Extract the (X, Y) coordinate from the center of the cell holding the provided text.  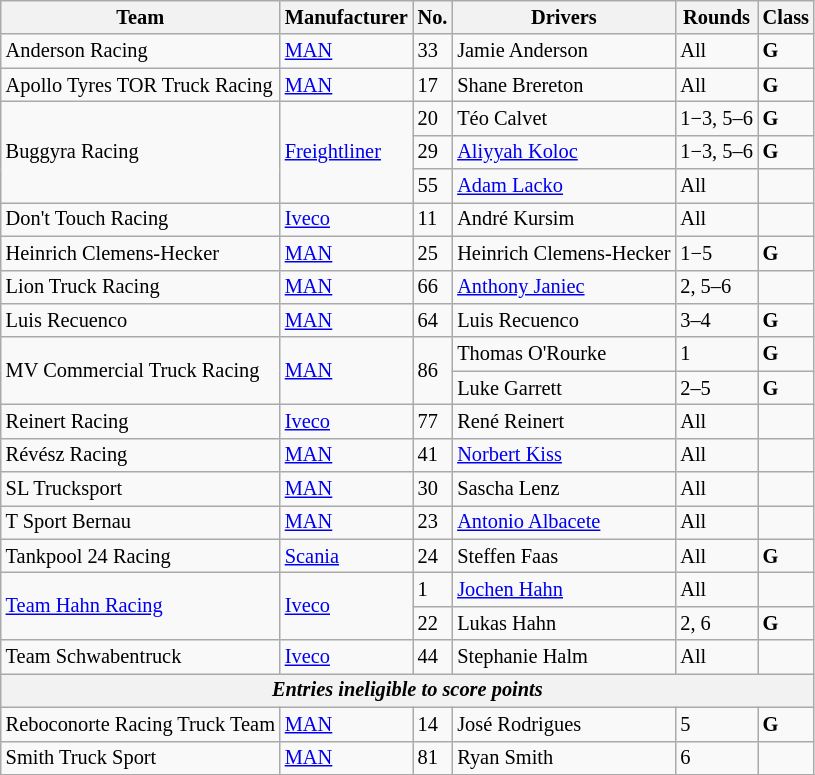
No. (433, 17)
Rounds (716, 17)
Smith Truck Sport (140, 758)
Lukas Hahn (564, 623)
77 (433, 421)
Antonio Albacete (564, 522)
55 (433, 186)
Jamie Anderson (564, 51)
Ryan Smith (564, 758)
17 (433, 85)
Lion Truck Racing (140, 287)
Tankpool 24 Racing (140, 556)
Reinert Racing (140, 421)
Team (140, 17)
Anderson Racing (140, 51)
41 (433, 455)
Buggyra Racing (140, 152)
44 (433, 657)
64 (433, 320)
3–4 (716, 320)
30 (433, 489)
Manufacturer (346, 17)
2, 6 (716, 623)
Luke Garrett (564, 388)
Steffen Faas (564, 556)
Entries ineligible to score points (408, 690)
5 (716, 724)
José Rodrigues (564, 724)
Apollo Tyres TOR Truck Racing (140, 85)
2–5 (716, 388)
Shane Brereton (564, 85)
Reboconorte Racing Truck Team (140, 724)
2, 5–6 (716, 287)
Adam Lacko (564, 186)
20 (433, 118)
Team Schwabentruck (140, 657)
14 (433, 724)
25 (433, 253)
René Reinert (564, 421)
Aliyyah Koloc (564, 152)
Stephanie Halm (564, 657)
Téo Calvet (564, 118)
Révész Racing (140, 455)
Drivers (564, 17)
Norbert Kiss (564, 455)
6 (716, 758)
André Kursim (564, 219)
Freightliner (346, 152)
86 (433, 370)
81 (433, 758)
33 (433, 51)
SL Trucksport (140, 489)
Class (786, 17)
Don't Touch Racing (140, 219)
11 (433, 219)
Sascha Lenz (564, 489)
1−5 (716, 253)
MV Commercial Truck Racing (140, 370)
22 (433, 623)
24 (433, 556)
29 (433, 152)
Anthony Janiec (564, 287)
Scania (346, 556)
66 (433, 287)
T Sport Bernau (140, 522)
Team Hahn Racing (140, 606)
Jochen Hahn (564, 589)
Thomas O'Rourke (564, 354)
23 (433, 522)
